From the cell containing the given text, extract its center point as (x, y) coordinate. 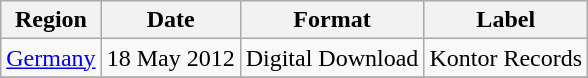
18 May 2012 (170, 58)
Label (506, 20)
Format (332, 20)
Region (51, 20)
Digital Download (332, 58)
Kontor Records (506, 58)
Date (170, 20)
Germany (51, 58)
